Search for the cell housing the specified text and yield its [X, Y] center coordinate. 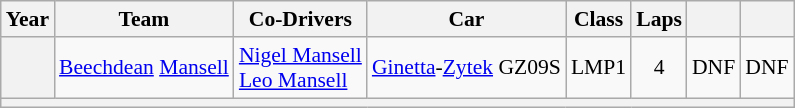
Car [466, 19]
Year [28, 19]
Beechdean Mansell [144, 68]
Class [598, 19]
Nigel Mansell Leo Mansell [300, 68]
Team [144, 19]
4 [659, 68]
Laps [659, 19]
LMP1 [598, 68]
Ginetta-Zytek GZ09S [466, 68]
Co-Drivers [300, 19]
